Search for the cell housing the specified text and yield its [X, Y] center coordinate. 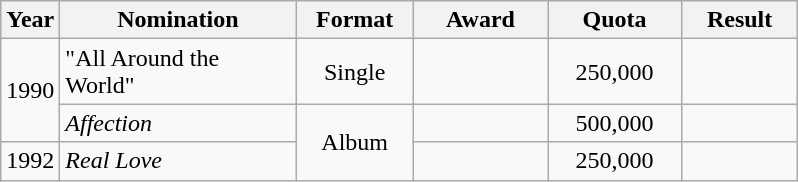
1990 [30, 90]
Format [355, 20]
Album [355, 142]
Real Love [178, 161]
"All Around the World" [178, 72]
Result [740, 20]
Year [30, 20]
Single [355, 72]
500,000 [615, 123]
Affection [178, 123]
1992 [30, 161]
Nomination [178, 20]
Quota [615, 20]
Award [480, 20]
